For the text-containing cell, return its midpoint in (X, Y) coordinate format. 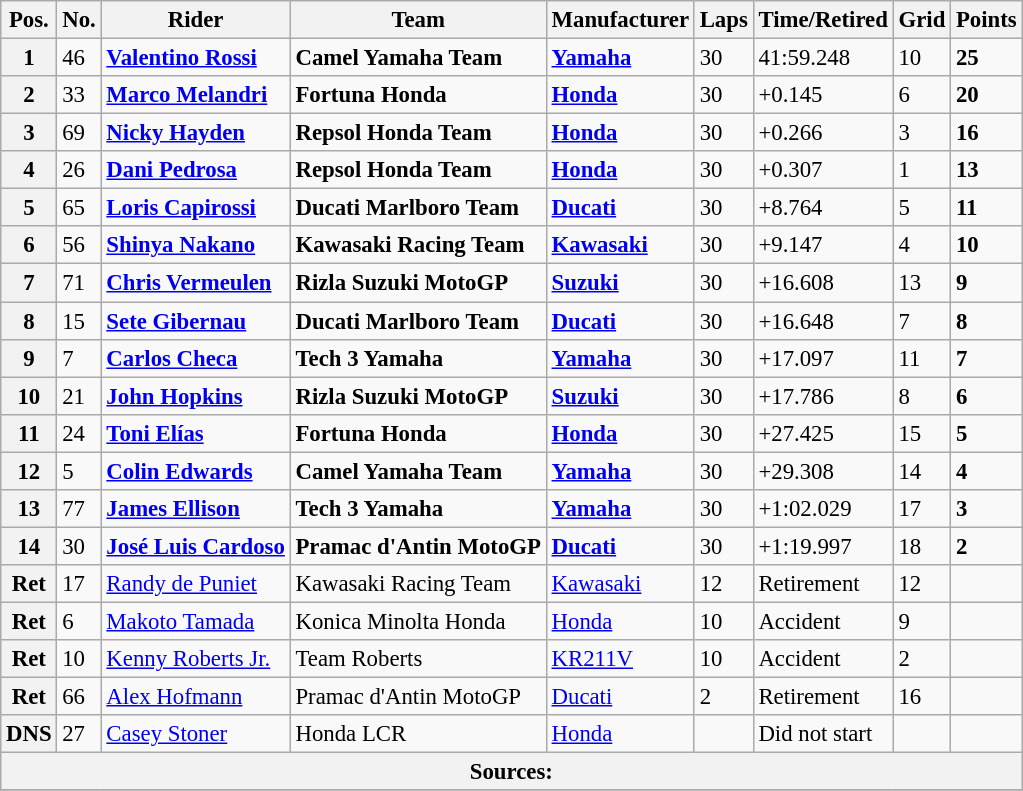
John Hopkins (196, 396)
+0.266 (823, 133)
Casey Stoner (196, 734)
+0.145 (823, 95)
Sources: (512, 772)
+1:19.997 (823, 546)
21 (79, 396)
+1:02.029 (823, 509)
Makoto Tamada (196, 621)
66 (79, 697)
+9.147 (823, 245)
71 (79, 283)
James Ellison (196, 509)
+29.308 (823, 471)
33 (79, 95)
KR211V (620, 659)
41:59.248 (823, 58)
Honda LCR (418, 734)
Manufacturer (620, 20)
Laps (724, 20)
Chris Vermeulen (196, 283)
Grid (922, 20)
+17.097 (823, 358)
Team Roberts (418, 659)
18 (922, 546)
27 (79, 734)
Konica Minolta Honda (418, 621)
+8.764 (823, 208)
25 (986, 58)
24 (79, 433)
Randy de Puniet (196, 584)
Marco Melandri (196, 95)
Kenny Roberts Jr. (196, 659)
26 (79, 170)
DNS (29, 734)
Did not start (823, 734)
Pos. (29, 20)
69 (79, 133)
Alex Hofmann (196, 697)
Loris Capirossi (196, 208)
Valentino Rossi (196, 58)
Points (986, 20)
+17.786 (823, 396)
Carlos Checa (196, 358)
Toni Elías (196, 433)
+16.608 (823, 283)
No. (79, 20)
+16.648 (823, 321)
20 (986, 95)
Nicky Hayden (196, 133)
Team (418, 20)
Dani Pedrosa (196, 170)
Time/Retired (823, 20)
+0.307 (823, 170)
46 (79, 58)
José Luis Cardoso (196, 546)
Shinya Nakano (196, 245)
+27.425 (823, 433)
56 (79, 245)
Rider (196, 20)
Colin Edwards (196, 471)
65 (79, 208)
Sete Gibernau (196, 321)
77 (79, 509)
